Scan for the cell matching the given text and deliver its (X, Y) coordinate at center. 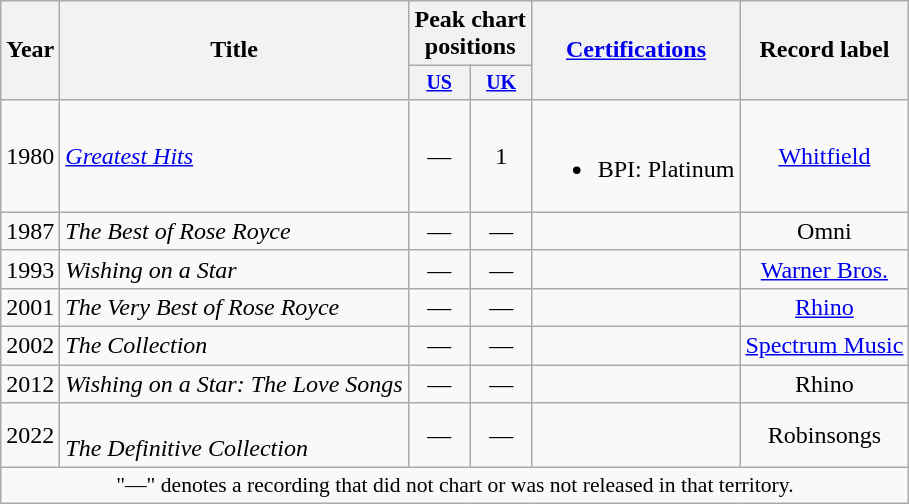
The Best of Rose Royce (234, 231)
The Collection (234, 346)
Omni (824, 231)
1987 (30, 231)
2022 (30, 436)
The Definitive Collection (234, 436)
2012 (30, 384)
2002 (30, 346)
Year (30, 50)
Title (234, 50)
Wishing on a Star (234, 269)
UK (501, 82)
1980 (30, 156)
Wishing on a Star: The Love Songs (234, 384)
Whitfield (824, 156)
Greatest Hits (234, 156)
Record label (824, 50)
Warner Bros. (824, 269)
Spectrum Music (824, 346)
2001 (30, 307)
The Very Best of Rose Royce (234, 307)
Certifications (636, 50)
Robinsongs (824, 436)
1 (501, 156)
US (439, 82)
BPI: Platinum (636, 156)
1993 (30, 269)
Peak chart positions (470, 34)
"—" denotes a recording that did not chart or was not released in that territory. (455, 486)
